Search for the cell housing the specified text and yield its [x, y] center coordinate. 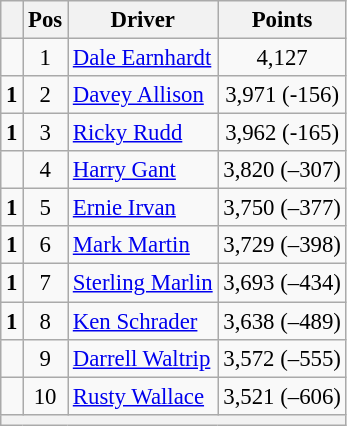
3,638 (–489) [282, 321]
Davey Allison [143, 95]
Dale Earnhardt [143, 58]
3,521 (–606) [282, 396]
Points [282, 20]
3,729 (–398) [282, 245]
Ernie Irvan [143, 208]
6 [46, 245]
4 [46, 170]
Harry Gant [143, 170]
3,693 (–434) [282, 283]
9 [46, 358]
Ricky Rudd [143, 133]
Ken Schrader [143, 321]
Driver [143, 20]
Mark Martin [143, 245]
3,572 (–555) [282, 358]
Sterling Marlin [143, 283]
3,971 (-156) [282, 95]
5 [46, 208]
4,127 [282, 58]
3 [46, 133]
3,820 (–307) [282, 170]
3,962 (-165) [282, 133]
2 [46, 95]
3,750 (–377) [282, 208]
Rusty Wallace [143, 396]
10 [46, 396]
Darrell Waltrip [143, 358]
7 [46, 283]
Pos [46, 20]
8 [46, 321]
